Return the [x, y] coordinate for the center point of the cell that contains the specified text.  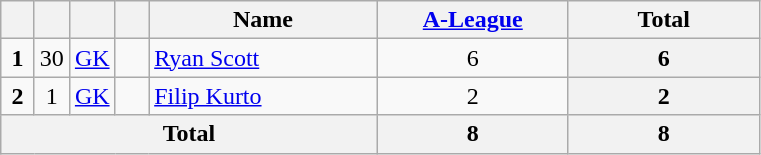
30 [52, 58]
A-League [472, 20]
Name [264, 20]
Filip Kurto [264, 96]
Ryan Scott [264, 58]
